Return the [X, Y] coordinate for the center point of the cell that contains the specified text.  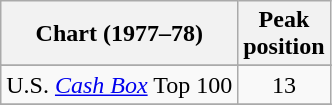
Peakposition [284, 34]
Chart (1977–78) [120, 34]
U.S. Cash Box Top 100 [120, 85]
13 [284, 85]
